Return the [X, Y] coordinate for the center point of the cell that contains the specified text.  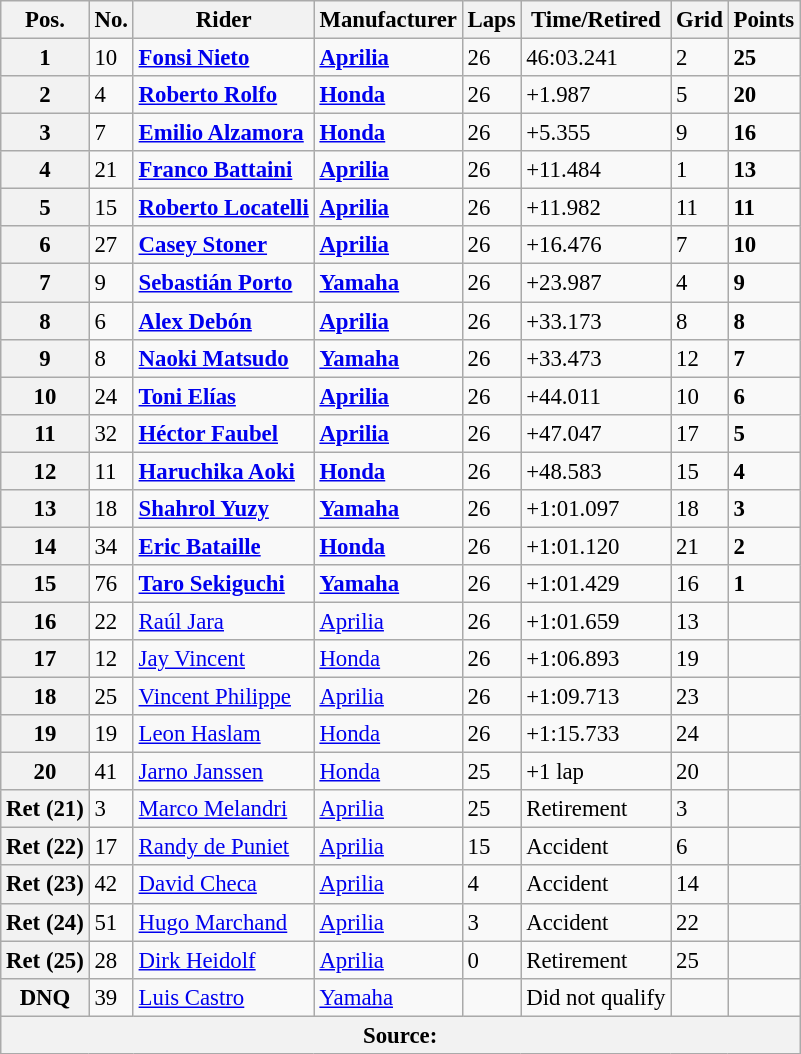
+16.476 [596, 245]
Jarno Janssen [224, 772]
+1 lap [596, 772]
Eric Bataille [224, 546]
Fonsi Nieto [224, 58]
+1:01.120 [596, 546]
Grid [700, 20]
+1.987 [596, 95]
Sebastián Porto [224, 283]
27 [111, 245]
Rider [224, 20]
34 [111, 546]
Points [764, 20]
23 [700, 697]
+33.473 [596, 358]
Naoki Matsudo [224, 358]
+1:06.893 [596, 659]
Raúl Jara [224, 621]
Marco Melandri [224, 809]
+23.987 [596, 283]
Casey Stoner [224, 245]
46:03.241 [596, 58]
No. [111, 20]
Hugo Marchand [224, 922]
DNQ [45, 997]
Did not qualify [596, 997]
Jay Vincent [224, 659]
+11.982 [596, 208]
+44.011 [596, 396]
+1:01.429 [596, 584]
0 [492, 960]
Ret (25) [45, 960]
76 [111, 584]
+1:15.733 [596, 734]
Ret (22) [45, 847]
Roberto Rolfo [224, 95]
Pos. [45, 20]
Manufacturer [388, 20]
41 [111, 772]
Laps [492, 20]
Vincent Philippe [224, 697]
Leon Haslam [224, 734]
Time/Retired [596, 20]
51 [111, 922]
Alex Debón [224, 321]
+48.583 [596, 471]
+1:01.097 [596, 509]
+33.173 [596, 321]
+11.484 [596, 170]
Source: [400, 1035]
Roberto Locatelli [224, 208]
Taro Sekiguchi [224, 584]
Ret (23) [45, 885]
Franco Battaini [224, 170]
Randy de Puniet [224, 847]
Ret (21) [45, 809]
+1:09.713 [596, 697]
+47.047 [596, 433]
28 [111, 960]
42 [111, 885]
Dirk Heidolf [224, 960]
Toni Elías [224, 396]
Ret (24) [45, 922]
Luis Castro [224, 997]
Shahrol Yuzy [224, 509]
39 [111, 997]
Emilio Alzamora [224, 133]
Héctor Faubel [224, 433]
Haruchika Aoki [224, 471]
David Checa [224, 885]
32 [111, 433]
+5.355 [596, 133]
+1:01.659 [596, 621]
